Scan for the cell matching the given text and deliver its (x, y) coordinate at center. 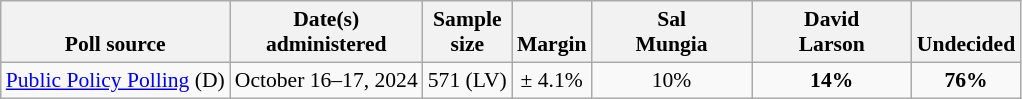
Date(s)administered (326, 32)
SalMungia (672, 32)
Margin (552, 32)
571 (LV) (468, 80)
10% (672, 80)
Public Policy Polling (D) (116, 80)
Undecided (966, 32)
October 16–17, 2024 (326, 80)
14% (832, 80)
Poll source (116, 32)
± 4.1% (552, 80)
76% (966, 80)
Samplesize (468, 32)
DavidLarson (832, 32)
